Pinpoint the cell where the given text exists, returning its [X, Y] midpoint coordinate. 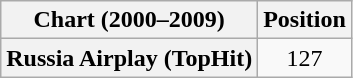
Position [305, 20]
127 [305, 58]
Russia Airplay (TopHit) [130, 58]
Chart (2000–2009) [130, 20]
